Find where the given text appears and provide that cell's center as [X, Y] coordinate. 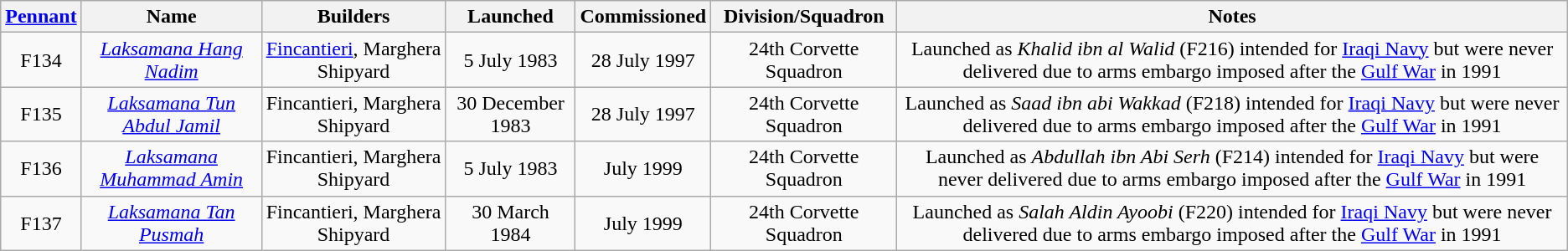
F134 [41, 60]
Laksamana Hang Nadim [171, 60]
Name [171, 17]
Launched as Salah Aldin Ayoobi (F220) intended for Iraqi Navy but were never delivered due to arms embargo imposed after the Gulf War in 1991 [1232, 223]
Notes [1232, 17]
Launched as Khalid ibn al Walid (F216) intended for Iraqi Navy but were never delivered due to arms embargo imposed after the Gulf War in 1991 [1232, 60]
F137 [41, 223]
F136 [41, 169]
F135 [41, 114]
Launched as Abdullah ibn Abi Serh (F214) intended for Iraqi Navy but were never delivered due to arms embargo imposed after the Gulf War in 1991 [1232, 169]
Pennant [41, 17]
Launched [511, 17]
30 December 1983 [511, 114]
Builders [353, 17]
30 March 1984 [511, 223]
Laksamana Tan Pusmah [171, 223]
Commissioned [643, 17]
Division/Squadron [804, 17]
Launched as Saad ibn abi Wakkad (F218) intended for Iraqi Navy but were never delivered due to arms embargo imposed after the Gulf War in 1991 [1232, 114]
Laksamana Muhammad Amin [171, 169]
Laksamana Tun Abdul Jamil [171, 114]
